Return the [x, y] coordinate for the center point of the cell that contains the specified text.  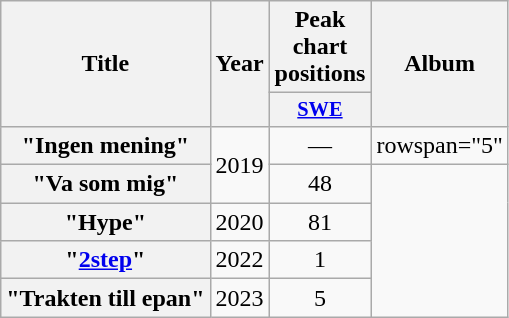
Album [440, 64]
"Va som mig" [106, 184]
"Trakten till epan" [106, 298]
"2step" [106, 260]
"Hype" [106, 222]
SWE [320, 110]
5 [320, 298]
Peak chart positions [320, 47]
2020 [240, 222]
rowspan="5" [440, 145]
2019 [240, 164]
81 [320, 222]
— [320, 145]
"Ingen mening" [106, 145]
2023 [240, 298]
48 [320, 184]
Year [240, 64]
1 [320, 260]
2022 [240, 260]
Title [106, 64]
